Extract the (X, Y) coordinate from the center of the cell holding the provided text.  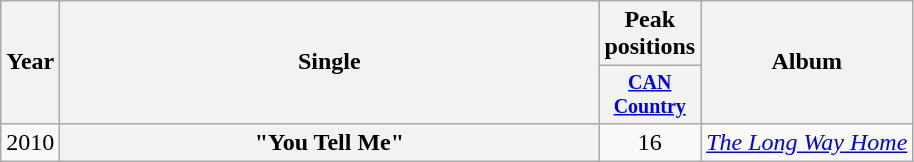
Peak positions (650, 34)
Year (30, 62)
16 (650, 142)
CAN Country (650, 94)
"You Tell Me" (330, 142)
Single (330, 62)
Album (807, 62)
The Long Way Home (807, 142)
2010 (30, 142)
